Search for the cell housing the specified text and yield its [x, y] center coordinate. 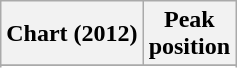
Chart (2012) [72, 34]
Peakposition [189, 34]
